For the text-containing cell, return its midpoint in (x, y) coordinate format. 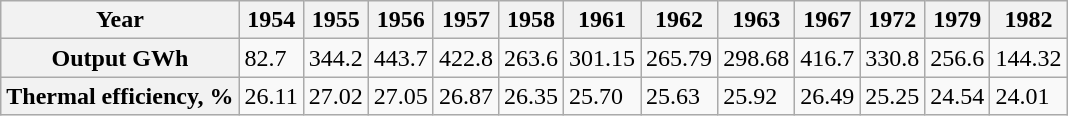
1967 (828, 20)
26.35 (530, 96)
416.7 (828, 58)
263.6 (530, 58)
26.49 (828, 96)
1963 (756, 20)
82.7 (271, 58)
422.8 (466, 58)
27.02 (336, 96)
301.15 (602, 58)
25.70 (602, 96)
256.6 (958, 58)
1962 (680, 20)
25.92 (756, 96)
Thermal efficiency, % (120, 96)
265.79 (680, 58)
1956 (400, 20)
1957 (466, 20)
25.63 (680, 96)
298.68 (756, 58)
24.54 (958, 96)
Output GWh (120, 58)
1979 (958, 20)
26.87 (466, 96)
1958 (530, 20)
24.01 (1028, 96)
330.8 (892, 58)
Year (120, 20)
344.2 (336, 58)
144.32 (1028, 58)
1972 (892, 20)
1961 (602, 20)
27.05 (400, 96)
1954 (271, 20)
1982 (1028, 20)
1955 (336, 20)
26.11 (271, 96)
25.25 (892, 96)
443.7 (400, 58)
